Detect which cell encompasses the target text, then output its [X, Y] center coordinate. 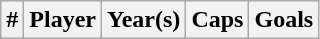
# [12, 20]
Caps [218, 20]
Goals [284, 20]
Player [63, 20]
Year(s) [144, 20]
